Identify which cell holds the provided text, then report its (x, y) central coordinate. 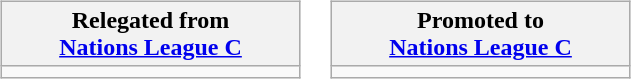
Promoted toNations League C (480, 34)
Relegated fromNations League C (150, 34)
